Detect which cell encompasses the target text, then output its (x, y) center coordinate. 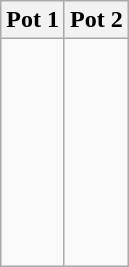
Pot 2 (96, 20)
Pot 1 (33, 20)
